Determine the (x, y) coordinate at the center of the cell enclosing the given text.  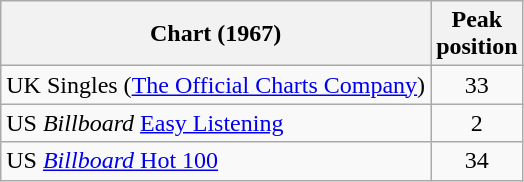
34 (477, 161)
US Billboard Easy Listening (216, 123)
UK Singles (The Official Charts Company) (216, 85)
US Billboard Hot 100 (216, 161)
Peakposition (477, 34)
33 (477, 85)
Chart (1967) (216, 34)
2 (477, 123)
